Output the [X, Y] coordinate of the center of the cell containing the given text.  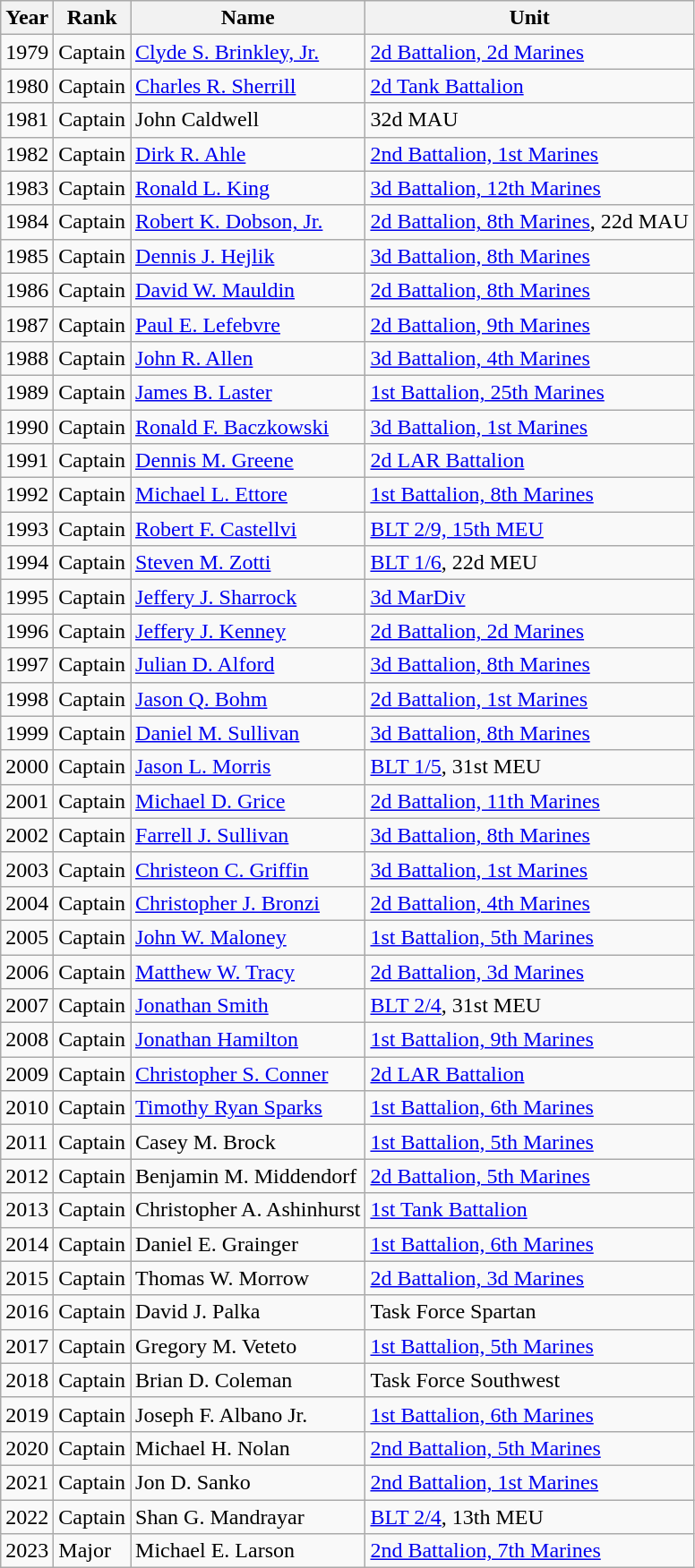
1990 [27, 427]
Michael E. Larson [248, 1551]
2d Battalion, 4th Marines [529, 903]
Robert K. Dobson, Jr. [248, 222]
Major [92, 1551]
1993 [27, 529]
David W. Mauldin [248, 290]
Name [248, 18]
2006 [27, 971]
1989 [27, 392]
2d Tank Battalion [529, 86]
2022 [27, 1517]
2001 [27, 801]
Ronald L. King [248, 188]
Matthew W. Tracy [248, 971]
1994 [27, 563]
2011 [27, 1142]
1995 [27, 597]
BLT 2/4, 31st MEU [529, 1006]
2002 [27, 835]
Ronald F. Baczkowski [248, 427]
2020 [27, 1448]
1983 [27, 188]
2d Battalion, 9th Marines [529, 324]
2009 [27, 1074]
2nd Battalion, 5th Marines [529, 1448]
2005 [27, 937]
Rank [92, 18]
3d Battalion, 12th Marines [529, 188]
2012 [27, 1176]
1992 [27, 495]
Brian D. Coleman [248, 1380]
1st Tank Battalion [529, 1210]
Dirk R. Ahle [248, 154]
Casey M. Brock [248, 1142]
1980 [27, 86]
1988 [27, 358]
2010 [27, 1108]
David J. Palka [248, 1312]
Farrell J. Sullivan [248, 835]
1997 [27, 665]
Michael H. Nolan [248, 1448]
Dennis M. Greene [248, 461]
1981 [27, 120]
Jonathan Smith [248, 1006]
1996 [27, 631]
John R. Allen [248, 358]
Steven M. Zotti [248, 563]
Christeon C. Griffin [248, 869]
2013 [27, 1210]
1987 [27, 324]
Year [27, 18]
Timothy Ryan Sparks [248, 1108]
2007 [27, 1006]
1999 [27, 733]
1991 [27, 461]
1979 [27, 52]
Christopher J. Bronzi [248, 903]
1984 [27, 222]
2d Battalion, 8th Marines [529, 290]
2000 [27, 767]
Christopher A. Ashinhurst [248, 1210]
Shan G. Mandrayar [248, 1517]
Thomas W. Morrow [248, 1278]
Jason L. Morris [248, 767]
2018 [27, 1380]
Jon D. Sanko [248, 1482]
1982 [27, 154]
2d Battalion, 5th Marines [529, 1176]
BLT 2/4, 13th MEU [529, 1517]
3d Battalion, 4th Marines [529, 358]
2014 [27, 1244]
2021 [27, 1482]
John W. Maloney [248, 937]
2008 [27, 1040]
Charles R. Sherrill [248, 86]
Clyde S. Brinkley, Jr. [248, 52]
Robert F. Castellvi [248, 529]
Daniel E. Grainger [248, 1244]
BLT 1/5, 31st MEU [529, 767]
Jonathan Hamilton [248, 1040]
Task Force Southwest [529, 1380]
1986 [27, 290]
1st Battalion, 8th Marines [529, 495]
Paul E. Lefebvre [248, 324]
2019 [27, 1414]
BLT 1/6, 22d MEU [529, 563]
2015 [27, 1278]
Gregory M. Veteto [248, 1346]
1st Battalion, 25th Marines [529, 392]
2003 [27, 869]
Dennis J. Hejlik [248, 256]
Joseph F. Albano Jr. [248, 1414]
2nd Battalion, 7th Marines [529, 1551]
Task Force Spartan [529, 1312]
1st Battalion, 9th Marines [529, 1040]
32d MAU [529, 120]
2017 [27, 1346]
3d MarDiv [529, 597]
2d Battalion, 8th Marines, 22d MAU [529, 222]
Michael L. Ettore [248, 495]
Unit [529, 18]
Jason Q. Bohm [248, 699]
2d Battalion, 11th Marines [529, 801]
James B. Laster [248, 392]
1985 [27, 256]
Michael D. Grice [248, 801]
2004 [27, 903]
Christopher S. Conner [248, 1074]
John Caldwell [248, 120]
2016 [27, 1312]
1998 [27, 699]
Julian D. Alford [248, 665]
Jeffery J. Kenney [248, 631]
2d Battalion, 1st Marines [529, 699]
Daniel M. Sullivan [248, 733]
BLT 2/9, 15th MEU [529, 529]
Jeffery J. Sharrock [248, 597]
2023 [27, 1551]
Benjamin M. Middendorf [248, 1176]
